Identify which cell holds the provided text, then report its [x, y] central coordinate. 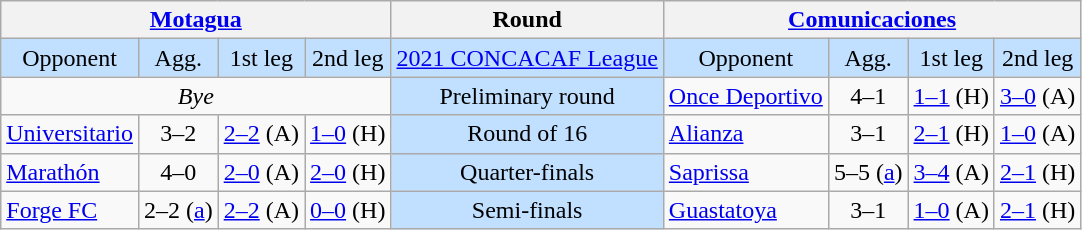
5–5 (a) [868, 172]
Bye [196, 96]
Round of 16 [527, 134]
0–0 (H) [348, 210]
3–2 [178, 134]
2–0 (H) [348, 172]
3–0 (A) [1037, 96]
Comunicaciones [872, 20]
2–2 (a) [178, 210]
Guastatoya [746, 210]
2021 CONCACAF League [527, 58]
Saprissa [746, 172]
2–0 (A) [261, 172]
Universitario [70, 134]
Alianza [746, 134]
Semi-finals [527, 210]
Marathón [70, 172]
Round [527, 20]
Forge FC [70, 210]
4–1 [868, 96]
1–1 (H) [951, 96]
Motagua [196, 20]
Once Deportivo [746, 96]
4–0 [178, 172]
Preliminary round [527, 96]
Quarter-finals [527, 172]
1–0 (H) [348, 134]
3–4 (A) [951, 172]
